Capture the cell that displays the provided text and extract its (x, y) central coordinate. 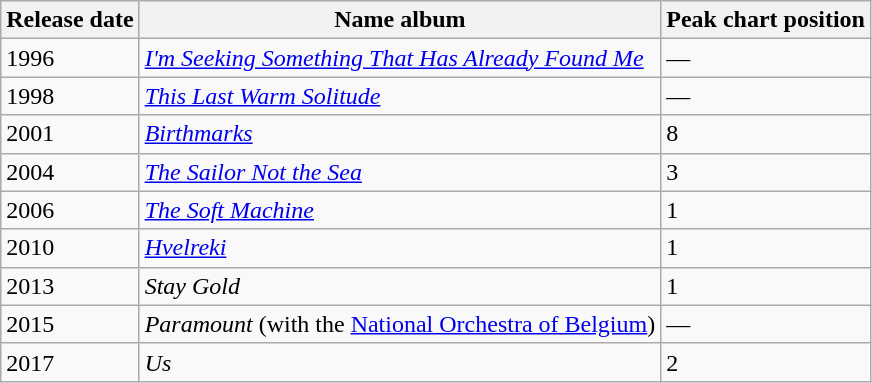
Us (400, 362)
1996 (70, 58)
Hvelreki (400, 248)
I'm Seeking Something That Has Already Found Me (400, 58)
1998 (70, 96)
2006 (70, 210)
2010 (70, 248)
Stay Gold (400, 286)
2017 (70, 362)
Name album (400, 20)
Peak chart position (766, 20)
2004 (70, 172)
2015 (70, 324)
2 (766, 362)
Paramount (with the National Orchestra of Belgium) (400, 324)
This Last Warm Solitude (400, 96)
2013 (70, 286)
Birthmarks (400, 134)
3 (766, 172)
8 (766, 134)
2001 (70, 134)
The Sailor Not the Sea (400, 172)
The Soft Machine (400, 210)
Release date (70, 20)
